Provide the (x, y) coordinate of the cell's center where the given text is located.  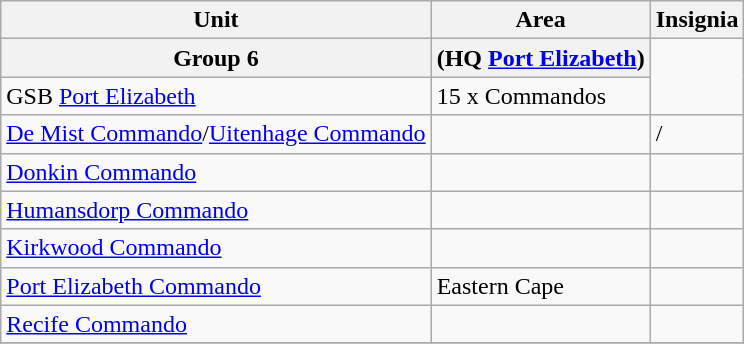
Kirkwood Commando (216, 248)
Humansdorp Commando (216, 210)
Insignia (697, 20)
15 x Commandos (540, 96)
Area (540, 20)
Donkin Commando (216, 172)
Eastern Cape (540, 286)
Port Elizabeth Commando (216, 286)
Group 6 (216, 58)
De Mist Commando/Uitenhage Commando (216, 134)
/ (697, 134)
GSB Port Elizabeth (216, 96)
(HQ Port Elizabeth) (540, 58)
Recife Commando (216, 324)
Unit (216, 20)
